Pinpoint the cell where the given text exists, returning its [X, Y] midpoint coordinate. 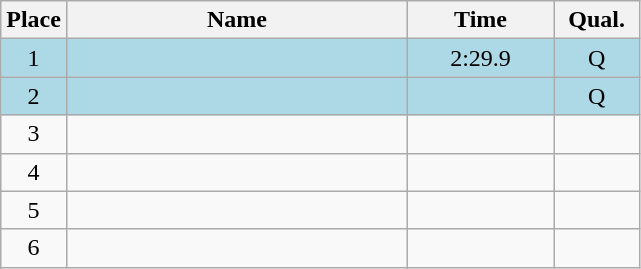
Place [34, 20]
4 [34, 172]
5 [34, 210]
Name [236, 20]
Qual. [597, 20]
2 [34, 96]
3 [34, 134]
2:29.9 [481, 58]
Time [481, 20]
6 [34, 248]
1 [34, 58]
